Find where the given text appears and provide that cell's center as [x, y] coordinate. 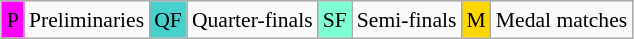
M [476, 20]
SF [335, 20]
Quarter-finals [252, 20]
Preliminaries [86, 20]
QF [168, 20]
Medal matches [562, 20]
P [13, 20]
Semi-finals [407, 20]
